Determine the (X, Y) coordinate at the center of the cell enclosing the given text.  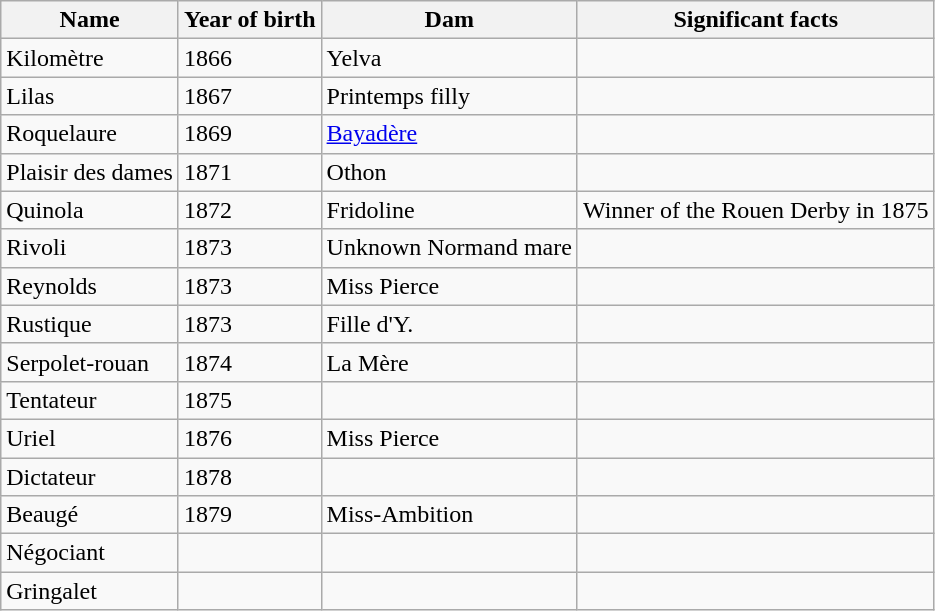
La Mère (449, 362)
Beaugé (90, 515)
Serpolet-rouan (90, 362)
1872 (250, 210)
Kilomètre (90, 58)
Othon (449, 172)
Uriel (90, 438)
Tentateur (90, 400)
Bayadère (449, 134)
1878 (250, 477)
1876 (250, 438)
Miss-Ambition (449, 515)
Fille d'Y. (449, 324)
1866 (250, 58)
Printemps filly (449, 96)
1879 (250, 515)
1871 (250, 172)
Dictateur (90, 477)
1875 (250, 400)
Négociant (90, 553)
Unknown Normand mare (449, 248)
Quinola (90, 210)
Lilas (90, 96)
Rivoli (90, 248)
Year of birth (250, 20)
Yelva (449, 58)
1874 (250, 362)
Winner of the Rouen Derby in 1875 (756, 210)
Roquelaure (90, 134)
Reynolds (90, 286)
Name (90, 20)
1869 (250, 134)
Significant facts (756, 20)
Plaisir des dames (90, 172)
Rustique (90, 324)
Dam (449, 20)
Fridoline (449, 210)
Gringalet (90, 591)
1867 (250, 96)
